Find where the given text appears and provide that cell's center as [x, y] coordinate. 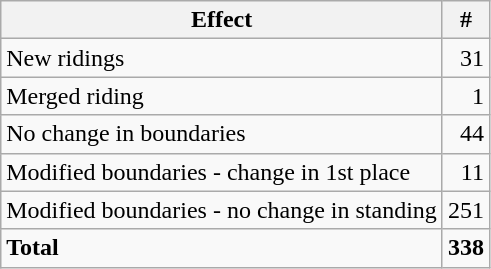
New ridings [222, 58]
No change in boundaries [222, 134]
Modified boundaries - no change in standing [222, 210]
31 [466, 58]
11 [466, 172]
Merged riding [222, 96]
# [466, 20]
1 [466, 96]
Modified boundaries - change in 1st place [222, 172]
251 [466, 210]
Total [222, 248]
Effect [222, 20]
44 [466, 134]
338 [466, 248]
